Locate the cell with the specified text and output its [X, Y] center coordinate. 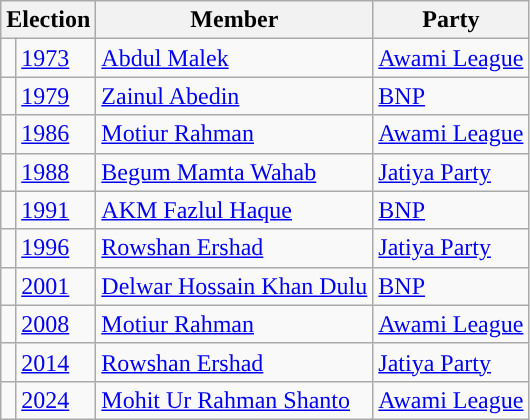
1973 [56, 58]
2008 [56, 324]
Abdul Malek [234, 58]
Mohit Ur Rahman Shanto [234, 400]
Delwar Hossain Khan Dulu [234, 286]
1996 [56, 248]
1979 [56, 96]
Member [234, 20]
2024 [56, 400]
Begum Mamta Wahab [234, 172]
1988 [56, 172]
1986 [56, 134]
1991 [56, 210]
Zainul Abedin [234, 96]
2014 [56, 362]
Election [48, 20]
2001 [56, 286]
AKM Fazlul Haque [234, 210]
Party [451, 20]
